Identify which cell holds the provided text, then report its [x, y] central coordinate. 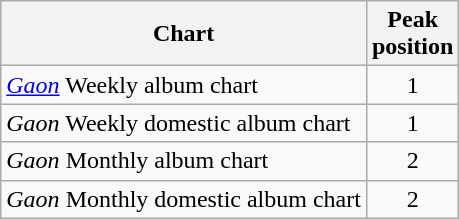
Gaon Monthly domestic album chart [184, 199]
Gaon Weekly album chart [184, 85]
Chart [184, 34]
Gaon Weekly domestic album chart [184, 123]
Peakposition [412, 34]
Gaon Monthly album chart [184, 161]
